Search for the cell housing the specified text and yield its (x, y) center coordinate. 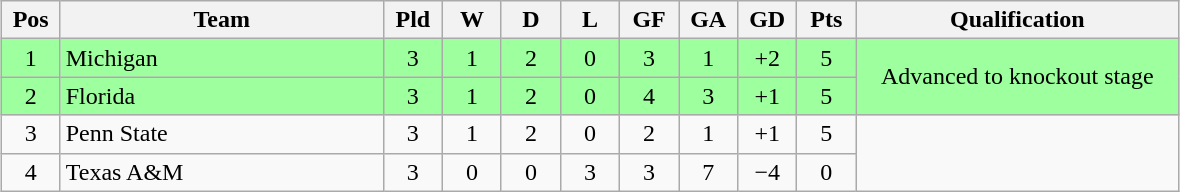
D (530, 20)
7 (708, 172)
Pld (412, 20)
Michigan (222, 58)
GD (768, 20)
Penn State (222, 134)
W (472, 20)
GF (650, 20)
+2 (768, 58)
L (590, 20)
−4 (768, 172)
Qualification (1018, 20)
GA (708, 20)
Team (222, 20)
Florida (222, 96)
Pos (30, 20)
Advanced to knockout stage (1018, 77)
Texas A&M (222, 172)
Pts (826, 20)
